Search for the cell housing the specified text and yield its (X, Y) center coordinate. 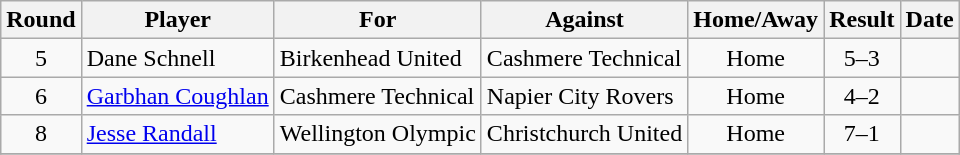
8 (41, 134)
6 (41, 96)
Dane Schnell (178, 58)
5–3 (862, 58)
Garbhan Coughlan (178, 96)
5 (41, 58)
For (378, 20)
Home/Away (756, 20)
Against (584, 20)
4–2 (862, 96)
Jesse Randall (178, 134)
Birkenhead United (378, 58)
Round (41, 20)
Christchurch United (584, 134)
Wellington Olympic (378, 134)
Napier City Rovers (584, 96)
Player (178, 20)
Result (862, 20)
Date (930, 20)
7–1 (862, 134)
